Locate the cell with the specified text and output its (X, Y) center coordinate. 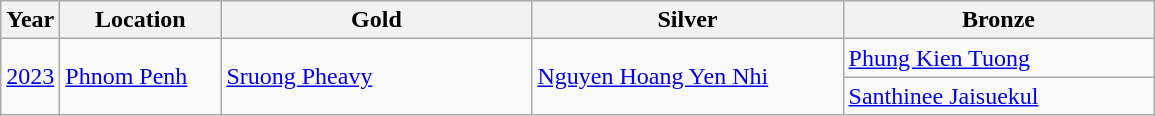
Silver (688, 20)
Phung Kien Tuong (998, 58)
Santhinee Jaisuekul (998, 96)
Year (30, 20)
Phnom Penh (140, 77)
Nguyen Hoang Yen Nhi (688, 77)
Bronze (998, 20)
Location (140, 20)
2023 (30, 77)
Sruong Pheavy (376, 77)
Gold (376, 20)
